Output the [x, y] coordinate of the center of the cell containing the given text.  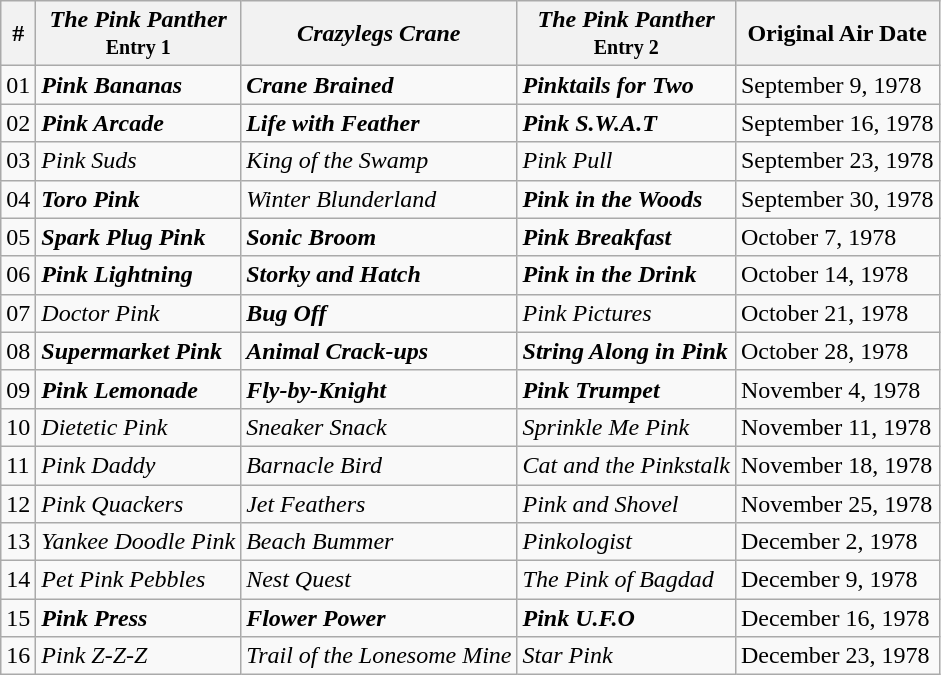
Pink Suds [138, 161]
The Pink PantherEntry 1 [138, 34]
Crane Brained [379, 85]
String Along in Pink [626, 351]
# [18, 34]
Pink U.F.O [626, 618]
Pink Bananas [138, 85]
October 7, 1978 [837, 237]
King of the Swamp [379, 161]
Sprinkle Me Pink [626, 427]
16 [18, 656]
Pink Trumpet [626, 389]
November 4, 1978 [837, 389]
Pink in the Woods [626, 199]
September 23, 1978 [837, 161]
04 [18, 199]
Pink Pull [626, 161]
Pink Lemonade [138, 389]
Bug Off [379, 313]
Beach Bummer [379, 542]
Storky and Hatch [379, 275]
Pink and Shovel [626, 503]
Pinkologist [626, 542]
Pink Z-Z-Z [138, 656]
November 11, 1978 [837, 427]
December 16, 1978 [837, 618]
Sneaker Snack [379, 427]
12 [18, 503]
Pink S.W.A.T [626, 123]
Life with Feather [379, 123]
Nest Quest [379, 580]
Animal Crack-ups [379, 351]
September 30, 1978 [837, 199]
Cat and the Pinkstalk [626, 465]
Star Pink [626, 656]
08 [18, 351]
Pink Lightning [138, 275]
Winter Blunderland [379, 199]
Pinktails for Two [626, 85]
01 [18, 85]
October 14, 1978 [837, 275]
Barnacle Bird [379, 465]
Flower Power [379, 618]
Crazylegs Crane [379, 34]
The Pink PantherEntry 2 [626, 34]
11 [18, 465]
Pink Daddy [138, 465]
Pet Pink Pebbles [138, 580]
07 [18, 313]
Dietetic Pink [138, 427]
Doctor Pink [138, 313]
Pink Breakfast [626, 237]
14 [18, 580]
15 [18, 618]
September 9, 1978 [837, 85]
Trail of the Lonesome Mine [379, 656]
Sonic Broom [379, 237]
02 [18, 123]
Yankee Doodle Pink [138, 542]
Pink in the Drink [626, 275]
Spark Plug Pink [138, 237]
November 18, 1978 [837, 465]
October 21, 1978 [837, 313]
06 [18, 275]
December 2, 1978 [837, 542]
09 [18, 389]
Original Air Date [837, 34]
05 [18, 237]
10 [18, 427]
Pink Quackers [138, 503]
Jet Feathers [379, 503]
Fly-by-Knight [379, 389]
Supermarket Pink [138, 351]
03 [18, 161]
Pink Press [138, 618]
Pink Pictures [626, 313]
The Pink of Bagdad [626, 580]
13 [18, 542]
October 28, 1978 [837, 351]
November 25, 1978 [837, 503]
December 23, 1978 [837, 656]
September 16, 1978 [837, 123]
Toro Pink [138, 199]
Pink Arcade [138, 123]
December 9, 1978 [837, 580]
